Search for the cell housing the specified text and yield its [x, y] center coordinate. 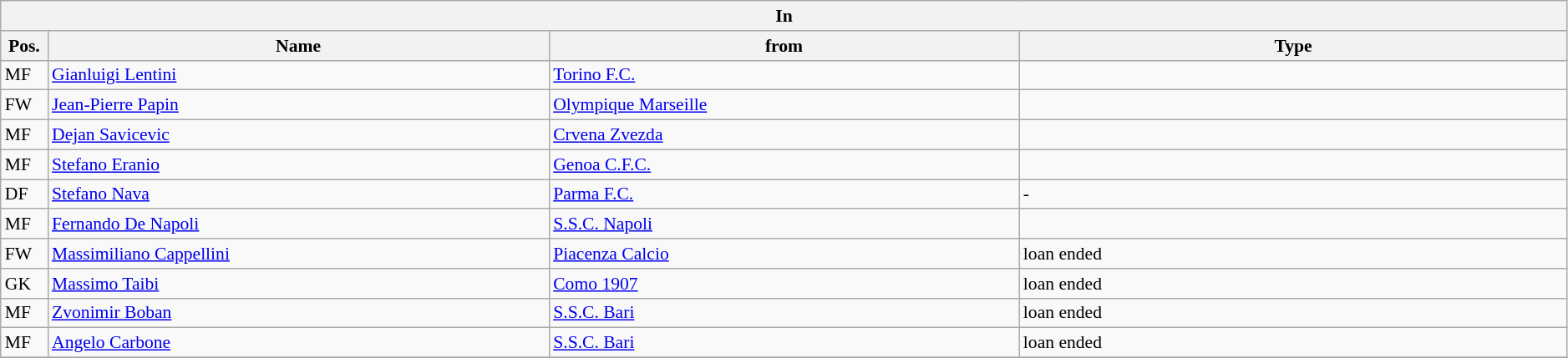
Torino F.C. [784, 75]
Parma F.C. [784, 194]
Piacenza Calcio [784, 254]
Olympique Marseille [784, 105]
Stefano Eranio [298, 164]
Zvonimir Boban [298, 313]
Stefano Nava [298, 194]
Massimo Taibi [298, 284]
Angelo Carbone [298, 343]
Como 1907 [784, 284]
- [1293, 194]
Dejan Savicevic [298, 135]
Pos. [24, 46]
In [784, 16]
GK [24, 284]
Type [1293, 46]
Jean-Pierre Papin [298, 105]
Gianluigi Lentini [298, 75]
Genoa C.F.C. [784, 164]
from [784, 46]
Name [298, 46]
Massimiliano Cappellini [298, 254]
S.S.C. Napoli [784, 224]
Crvena Zvezda [784, 135]
Fernando De Napoli [298, 224]
DF [24, 194]
